Identify which cell holds the provided text, then report its (X, Y) central coordinate. 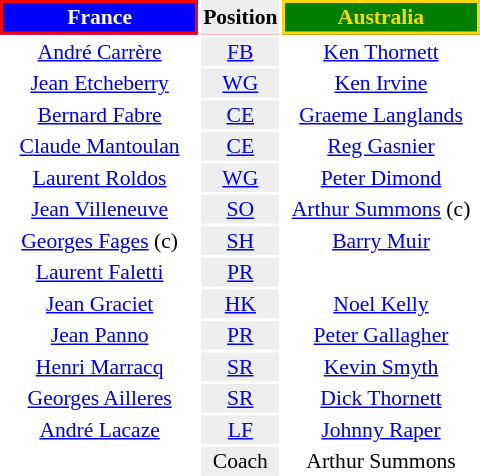
Georges Fages (c) (100, 240)
Jean Villeneuve (100, 209)
Johnny Raper (381, 430)
Bernard Fabre (100, 114)
Arthur Summons (381, 461)
Jean Panno (100, 335)
HK (240, 304)
LF (240, 430)
Jean Etcheberry (100, 83)
Position (240, 17)
Jean Graciet (100, 304)
Henri Marracq (100, 366)
Claude Mantoulan (100, 146)
Ken Thornett (381, 52)
Reg Gasnier (381, 146)
André Lacaze (100, 430)
France (100, 17)
FB (240, 52)
Australia (381, 17)
Laurent Faletti (100, 272)
Kevin Smyth (381, 366)
Arthur Summons (c) (381, 209)
Peter Dimond (381, 178)
Peter Gallagher (381, 335)
Ken Irvine (381, 83)
SH (240, 240)
SO (240, 209)
Coach (240, 461)
Georges Ailleres (100, 398)
Laurent Roldos (100, 178)
Barry Muir (381, 240)
Noel Kelly (381, 304)
Dick Thornett (381, 398)
André Carrère (100, 52)
Graeme Langlands (381, 114)
